Pinpoint the cell where the given text exists, returning its (X, Y) midpoint coordinate. 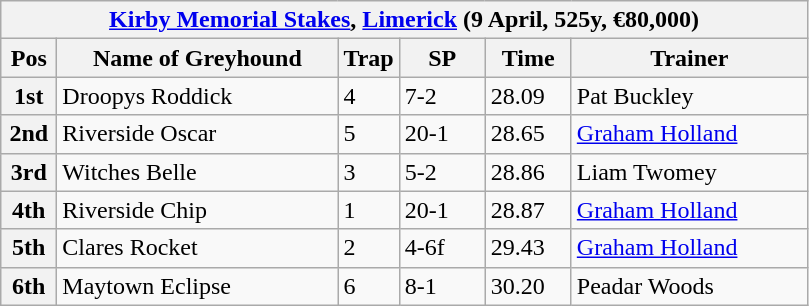
28.86 (528, 172)
Riverside Oscar (198, 134)
Time (528, 58)
Witches Belle (198, 172)
SP (442, 58)
7-2 (442, 96)
29.43 (528, 248)
2 (368, 248)
2nd (29, 134)
Clares Rocket (198, 248)
1st (29, 96)
Riverside Chip (198, 210)
3rd (29, 172)
3 (368, 172)
Liam Twomey (689, 172)
8-1 (442, 286)
28.65 (528, 134)
5th (29, 248)
Trap (368, 58)
Droopys Roddick (198, 96)
Pat Buckley (689, 96)
4 (368, 96)
5 (368, 134)
1 (368, 210)
5-2 (442, 172)
Pos (29, 58)
4-6f (442, 248)
4th (29, 210)
Kirby Memorial Stakes, Limerick (9 April, 525y, €80,000) (404, 20)
Name of Greyhound (198, 58)
28.87 (528, 210)
28.09 (528, 96)
6th (29, 286)
30.20 (528, 286)
Peadar Woods (689, 286)
Trainer (689, 58)
6 (368, 286)
Maytown Eclipse (198, 286)
